Search for the cell housing the specified text and yield its (x, y) center coordinate. 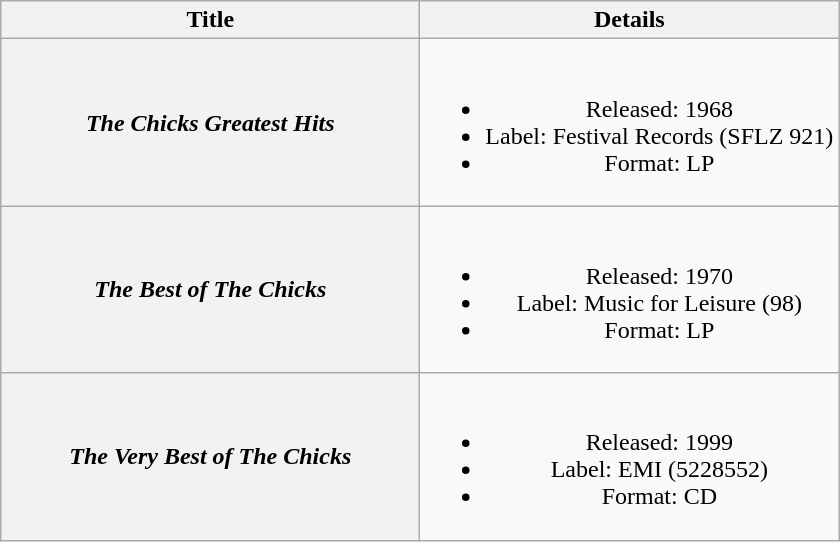
Details (630, 20)
The Chicks Greatest Hits (210, 122)
Released: 1970Label: Music for Leisure (98)Format: LP (630, 290)
Title (210, 20)
Released: 1968Label: Festival Records (SFLZ 921)Format: LP (630, 122)
The Very Best of The Chicks (210, 456)
Released: 1999Label: EMI (5228552)Format: CD (630, 456)
The Best of The Chicks (210, 290)
